From the cell containing the given text, extract its center point as (X, Y) coordinate. 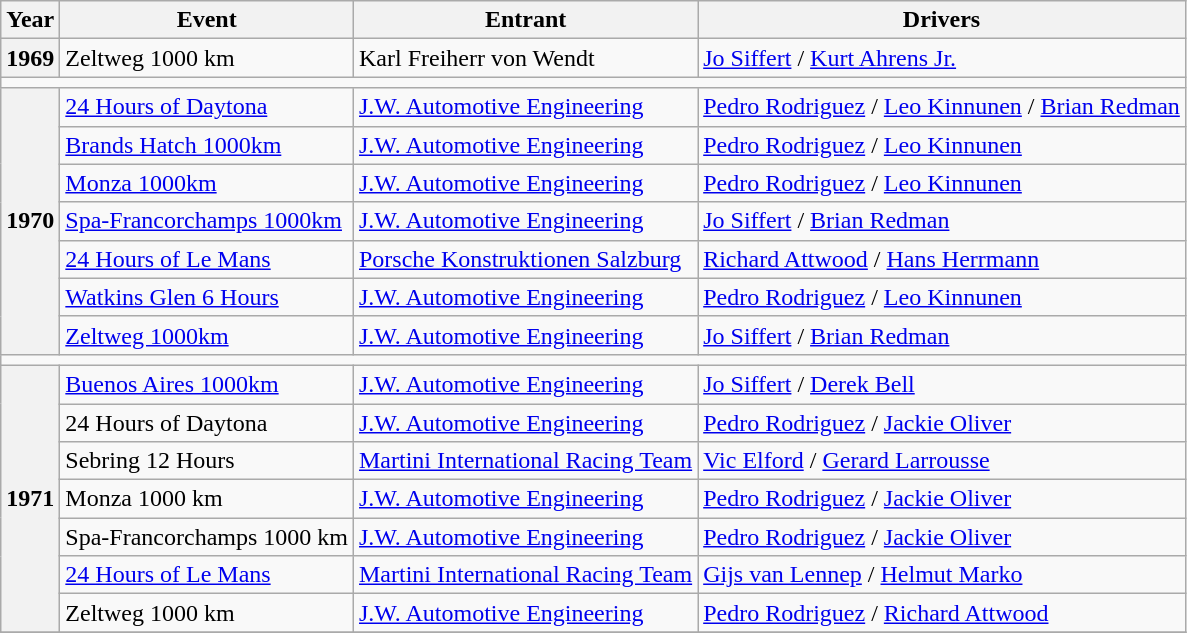
Karl Freiherr von Wendt (525, 58)
Monza 1000 km (207, 499)
Pedro Rodriguez / Richard Attwood (942, 613)
Buenos Aires 1000km (207, 384)
Drivers (942, 20)
Entrant (525, 20)
Spa-Francorchamps 1000km (207, 221)
Pedro Rodriguez / Leo Kinnunen / Brian Redman (942, 107)
Watkins Glen 6 Hours (207, 297)
Porsche Konstruktionen Salzburg (525, 259)
Spa-Francorchamps 1000 km (207, 537)
Monza 1000km (207, 183)
1970 (30, 221)
1971 (30, 498)
Event (207, 20)
Jo Siffert / Derek Bell (942, 384)
Zeltweg 1000km (207, 335)
Vic Elford / Gerard Larrousse (942, 461)
Sebring 12 Hours (207, 461)
Brands Hatch 1000km (207, 145)
Gijs van Lennep / Helmut Marko (942, 575)
Richard Attwood / Hans Herrmann (942, 259)
Year (30, 20)
Jo Siffert / Kurt Ahrens Jr. (942, 58)
1969 (30, 58)
